Return the (x, y) coordinate for the center point of the cell that contains the specified text.  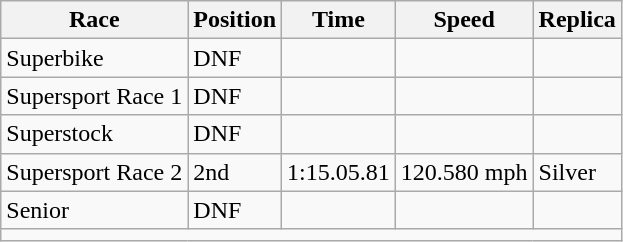
120.580 mph (464, 172)
Silver (577, 172)
Replica (577, 20)
Senior (94, 210)
Race (94, 20)
Superstock (94, 134)
Speed (464, 20)
Position (235, 20)
Supersport Race 2 (94, 172)
Time (339, 20)
2nd (235, 172)
1:15.05.81 (339, 172)
Supersport Race 1 (94, 96)
Superbike (94, 58)
